For the text-containing cell, return its midpoint in (X, Y) coordinate format. 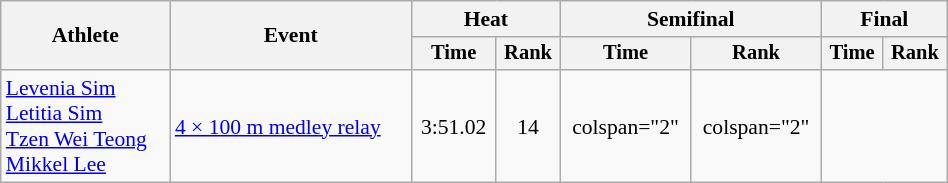
Event (291, 36)
14 (528, 126)
4 × 100 m medley relay (291, 126)
Semifinal (690, 19)
Levenia Sim Letitia Sim Tzen Wei Teong Mikkel Lee (86, 126)
Athlete (86, 36)
Heat (486, 19)
Final (884, 19)
3:51.02 (453, 126)
